From the cell containing the given text, extract its center point as (x, y) coordinate. 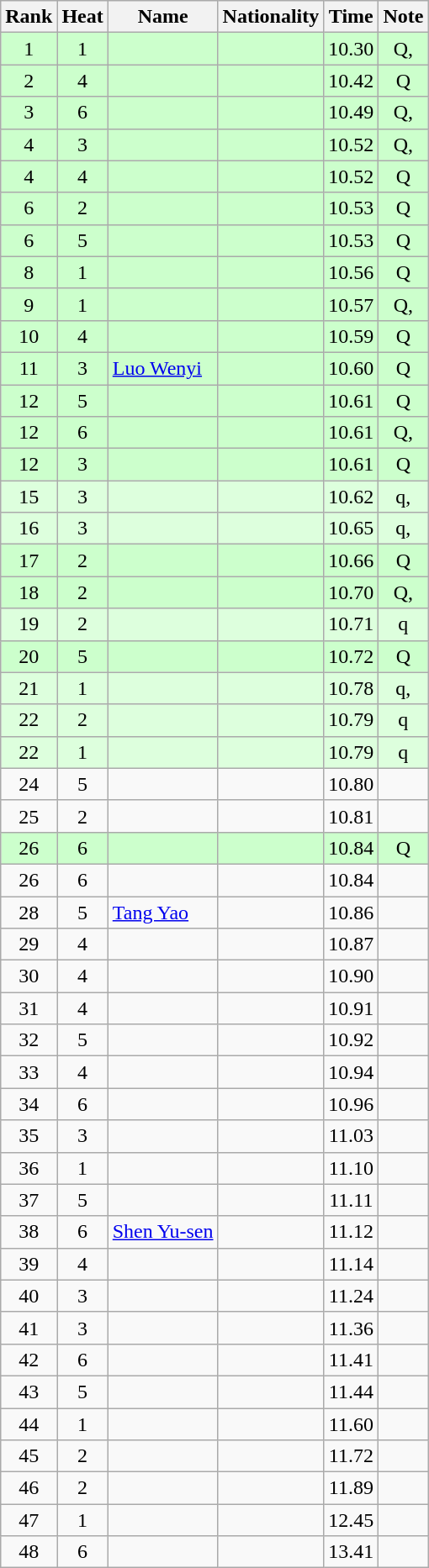
10.91 (352, 1008)
10.42 (352, 81)
36 (29, 1168)
16 (29, 529)
42 (29, 1360)
32 (29, 1040)
10.90 (352, 976)
10.49 (352, 113)
30 (29, 976)
15 (29, 497)
43 (29, 1392)
11.72 (352, 1456)
41 (29, 1328)
44 (29, 1424)
40 (29, 1296)
11.24 (352, 1296)
10.94 (352, 1072)
11.41 (352, 1360)
Time (352, 17)
11.10 (352, 1168)
33 (29, 1072)
10.86 (352, 912)
10.72 (352, 656)
20 (29, 656)
39 (29, 1264)
Note (404, 17)
25 (29, 816)
Tang Yao (163, 912)
24 (29, 784)
Rank (29, 17)
8 (29, 272)
10.65 (352, 529)
11.14 (352, 1264)
38 (29, 1232)
29 (29, 944)
11.12 (352, 1232)
Name (163, 17)
Nationality (271, 17)
35 (29, 1136)
11.44 (352, 1392)
9 (29, 304)
11.36 (352, 1328)
10.96 (352, 1104)
17 (29, 560)
10 (29, 336)
10.87 (352, 944)
10.70 (352, 592)
11.11 (352, 1200)
13.41 (352, 1552)
10.80 (352, 784)
34 (29, 1104)
21 (29, 688)
11.03 (352, 1136)
11.89 (352, 1488)
47 (29, 1520)
Heat (82, 17)
11 (29, 368)
Shen Yu-sen (163, 1232)
10.71 (352, 624)
10.66 (352, 560)
10.62 (352, 497)
Luo Wenyi (163, 368)
18 (29, 592)
10.92 (352, 1040)
10.81 (352, 816)
10.78 (352, 688)
10.59 (352, 336)
19 (29, 624)
45 (29, 1456)
11.60 (352, 1424)
37 (29, 1200)
10.56 (352, 272)
10.60 (352, 368)
10.57 (352, 304)
31 (29, 1008)
10.30 (352, 49)
28 (29, 912)
48 (29, 1552)
12.45 (352, 1520)
46 (29, 1488)
